Scan for the cell matching the given text and deliver its [X, Y] coordinate at center. 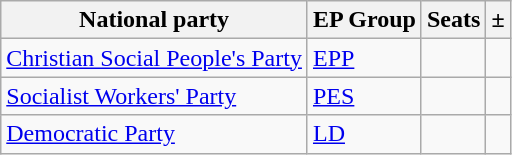
± [498, 20]
PES [364, 96]
EP Group [364, 20]
Socialist Workers' Party [154, 96]
Democratic Party [154, 134]
LD [364, 134]
Seats [453, 20]
EPP [364, 58]
National party [154, 20]
Christian Social People's Party [154, 58]
